Pinpoint the cell where the given text exists, returning its [x, y] midpoint coordinate. 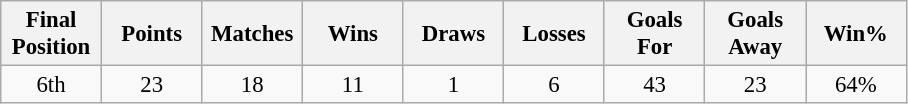
Final Position [52, 34]
Win% [856, 34]
Wins [354, 34]
64% [856, 85]
Goals For [654, 34]
Losses [554, 34]
Draws [454, 34]
Matches [252, 34]
1 [454, 85]
18 [252, 85]
6 [554, 85]
Points [152, 34]
11 [354, 85]
43 [654, 85]
6th [52, 85]
Goals Away [756, 34]
